Determine the (X, Y) coordinate at the center of the cell enclosing the given text.  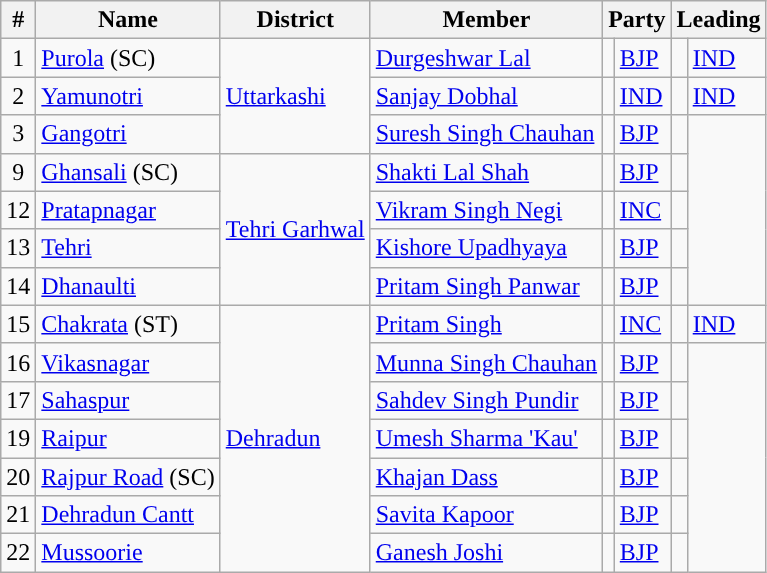
Party (637, 20)
Dhanaulti (128, 286)
Gangotri (128, 134)
Munna Singh Chauhan (486, 362)
Durgeshwar Lal (486, 58)
Khajan Dass (486, 477)
Leading (718, 20)
# (18, 20)
14 (18, 286)
3 (18, 134)
9 (18, 172)
19 (18, 438)
Dehradun Cantt (128, 515)
Pritam Singh Panwar (486, 286)
Sahaspur (128, 400)
Pritam Singh (486, 324)
20 (18, 477)
Name (128, 20)
Suresh Singh Chauhan (486, 134)
Sanjay Dobhal (486, 96)
Dehradun (295, 438)
Ghansali (SC) (128, 172)
Shakti Lal Shah (486, 172)
15 (18, 324)
17 (18, 400)
16 (18, 362)
Savita Kapoor (486, 515)
Pratapnagar (128, 210)
Tehri Garhwal (295, 229)
Uttarkashi (295, 96)
21 (18, 515)
Raipur (128, 438)
Tehri (128, 248)
Ganesh Joshi (486, 553)
Kishore Upadhyaya (486, 248)
2 (18, 96)
Member (486, 20)
1 (18, 58)
22 (18, 553)
12 (18, 210)
Mussoorie (128, 553)
Vikram Singh Negi (486, 210)
Sahdev Singh Pundir (486, 400)
Vikasnagar (128, 362)
Chakrata (ST) (128, 324)
Purola (SC) (128, 58)
13 (18, 248)
Umesh Sharma 'Kau' (486, 438)
Rajpur Road (SC) (128, 477)
District (295, 20)
Yamunotri (128, 96)
